Find where the given text appears and provide that cell's center as [x, y] coordinate. 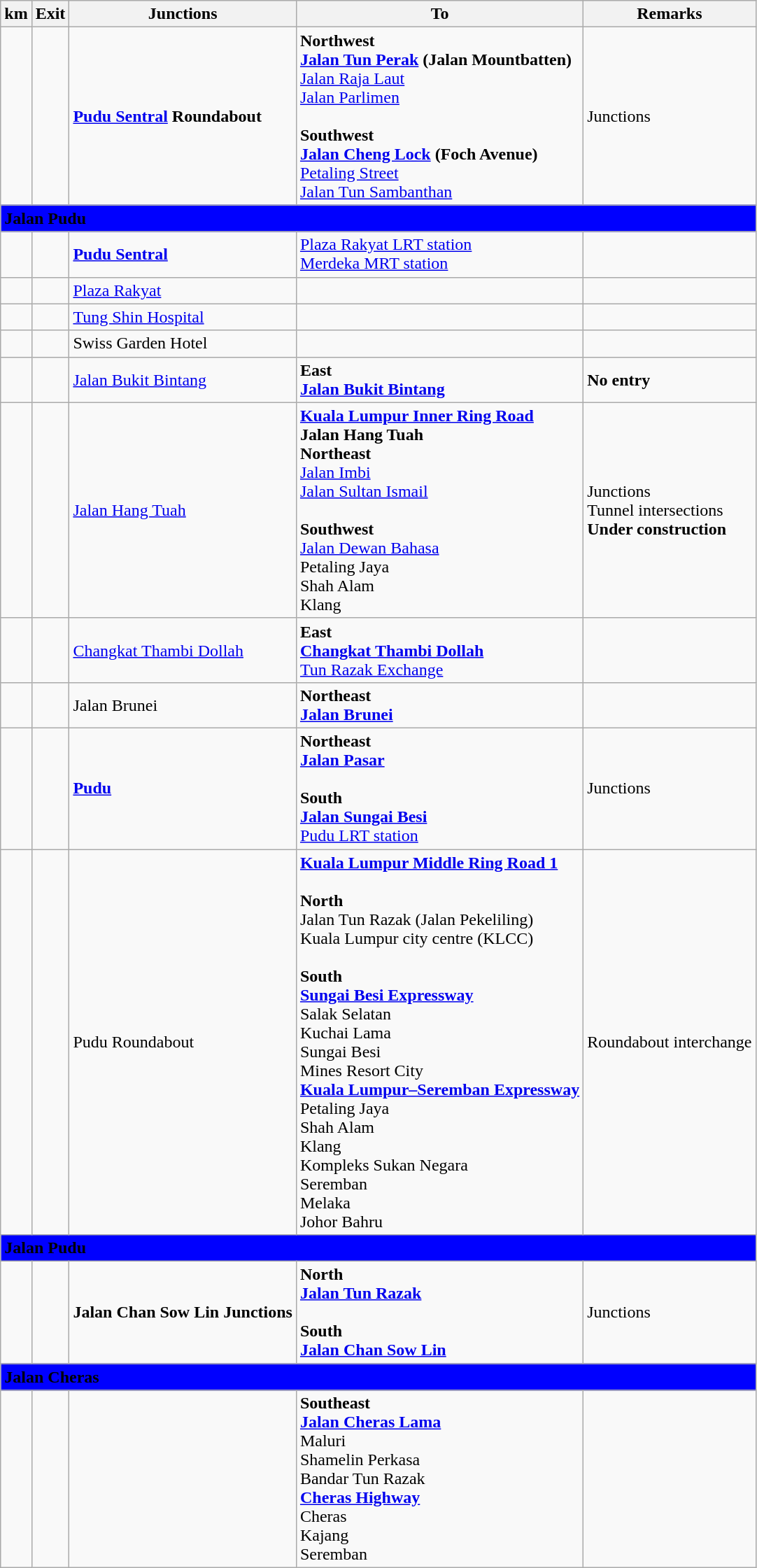
Swiss Garden Hotel [183, 344]
Plaza Rakyat [183, 290]
Jalan Bukit Bintang [183, 379]
NorthJalan Tun RazakSouthJalan Chan Sow Lin [439, 1313]
Remarks [670, 14]
Kuala Lumpur Inner Ring RoadJalan Hang TuahNortheastJalan ImbiJalan Sultan IsmailSouthwestJalan Dewan BahasaPetaling JayaShah AlamKlang [439, 510]
Jalan Cheras [378, 1377]
Roundabout interchange [670, 1043]
Pudu [183, 788]
Tung Shin Hospital [183, 317]
Changkat Thambi Dollah [183, 650]
km [16, 14]
NorthwestJalan Tun Perak (Jalan Mountbatten)Jalan Raja LautJalan ParlimenSouthwestJalan Cheng Lock (Foch Avenue)Petaling StreetJalan Tun Sambanthan [439, 116]
EastChangkat Thambi DollahTun Razak Exchange [439, 650]
Jalan Hang Tuah [183, 510]
NortheastJalan PasarSouthJalan Sungai Besi Pudu LRT station [439, 788]
NortheastJalan Brunei [439, 705]
Pudu Roundabout [183, 1043]
No entry [670, 379]
Pudu Sentral [183, 255]
SoutheastJalan Cheras LamaMaluriShamelin PerkasaBandar Tun Razak Cheras HighwayCherasKajangSeremban [439, 1479]
Exit [50, 14]
EastJalan Bukit Bintang [439, 379]
Pudu Sentral Roundabout [183, 116]
JunctionsTunnel intersectionsUnder construction [670, 510]
Jalan Brunei [183, 705]
Jalan Chan Sow Lin Junctions [183, 1313]
Plaza Rakyat LRT station Merdeka MRT station [439, 255]
To [439, 14]
